Provide the [x, y] coordinate of the cell's center where the given text is located.  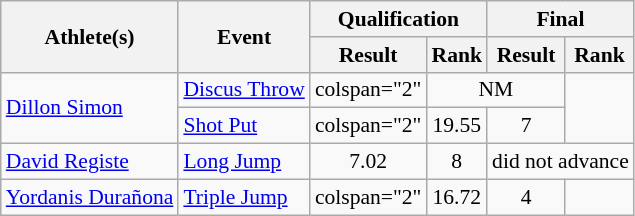
7 [526, 126]
Discus Throw [244, 90]
Qualification [398, 19]
Final [560, 19]
Event [244, 36]
David Registe [90, 162]
19.55 [456, 126]
7.02 [368, 162]
Triple Jump [244, 197]
Yordanis Durañona [90, 197]
8 [456, 162]
NM [496, 90]
Dillon Simon [90, 108]
16.72 [456, 197]
did not advance [560, 162]
4 [526, 197]
Long Jump [244, 162]
Athlete(s) [90, 36]
Shot Put [244, 126]
